Find where the given text appears and provide that cell's center as (X, Y) coordinate. 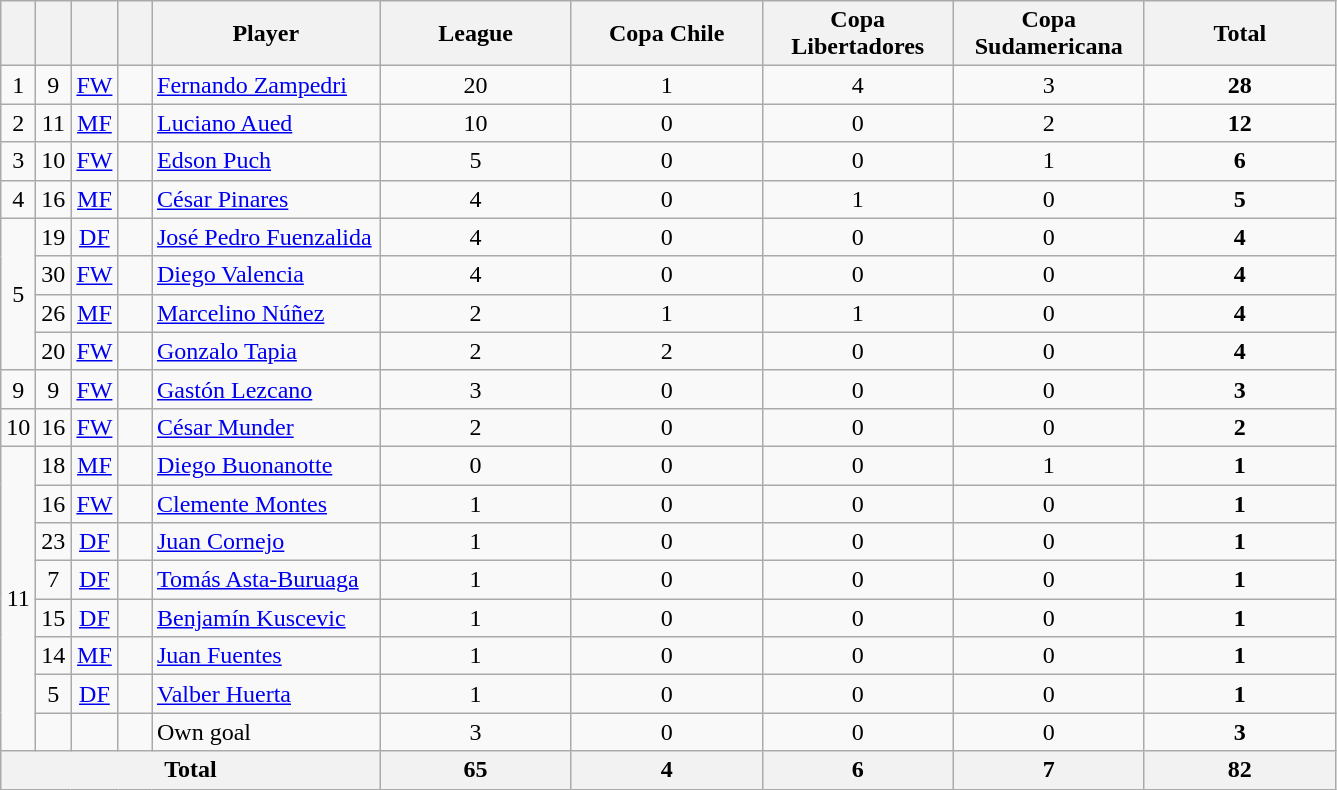
Fernando Zampedri (266, 85)
28 (1240, 85)
Own goal (266, 732)
Juan Cornejo (266, 542)
League (476, 34)
Gonzalo Tapia (266, 351)
12 (1240, 123)
César Munder (266, 427)
CopaLibertadores (858, 34)
Gastón Lezcano (266, 389)
César Pinares (266, 199)
Player (266, 34)
Valber Huerta (266, 694)
Diego Valencia (266, 275)
Diego Buonanotte (266, 465)
CopaSudamericana (1048, 34)
30 (54, 275)
15 (54, 618)
18 (54, 465)
Benjamín Kuscevic (266, 618)
65 (476, 770)
José Pedro Fuenzalida (266, 237)
19 (54, 237)
Edson Puch (266, 161)
Luciano Aued (266, 123)
Copa Chile (666, 34)
Tomás Asta-Buruaga (266, 580)
Juan Fuentes (266, 656)
Marcelino Núñez (266, 313)
Clemente Montes (266, 503)
23 (54, 542)
82 (1240, 770)
14 (54, 656)
26 (54, 313)
